Scan for the cell matching the given text and deliver its (X, Y) coordinate at center. 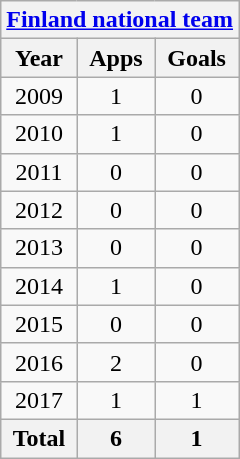
Apps (116, 58)
2015 (39, 324)
Finland national team (120, 20)
2016 (39, 362)
Goals (197, 58)
2010 (39, 134)
2017 (39, 400)
Total (39, 438)
6 (116, 438)
2011 (39, 172)
2014 (39, 286)
2 (116, 362)
2009 (39, 96)
2012 (39, 210)
2013 (39, 248)
Year (39, 58)
